Detect which cell encompasses the target text, then output its [X, Y] center coordinate. 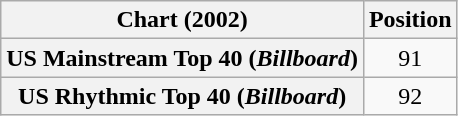
US Mainstream Top 40 (Billboard) [182, 58]
US Rhythmic Top 40 (Billboard) [182, 96]
92 [410, 96]
91 [410, 58]
Chart (2002) [182, 20]
Position [410, 20]
